Locate the cell with the specified text and output its (x, y) center coordinate. 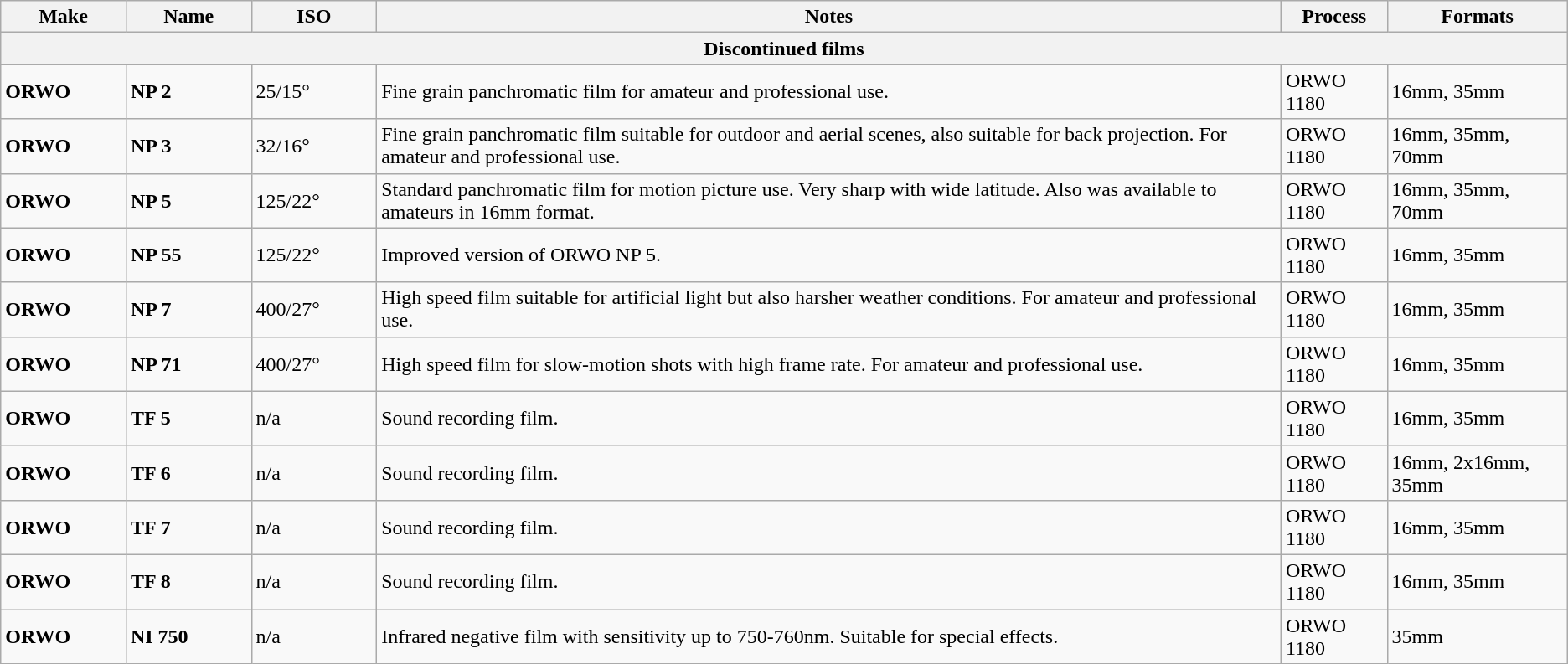
NI 750 (188, 636)
16mm, 2x16mm, 35mm (1478, 472)
35mm (1478, 636)
Fine grain panchromatic film for amateur and professional use. (829, 92)
NP 7 (188, 310)
High speed film for slow-motion shots with high frame rate. For amateur and professional use. (829, 363)
Notes (829, 17)
Fine grain panchromatic film suitable for outdoor and aerial scenes, also suitable for back projection. For amateur and professional use. (829, 146)
TF 7 (188, 528)
NP 71 (188, 363)
NP 5 (188, 201)
NP 3 (188, 146)
Name (188, 17)
NP 2 (188, 92)
ISO (314, 17)
32/16° (314, 146)
Improved version of ORWO NP 5. (829, 255)
25/15° (314, 92)
TF 5 (188, 419)
High speed film suitable for artificial light but also harsher weather conditions. For amateur and professional use. (829, 310)
Infrared negative film with sensitivity up to 750-760nm. Suitable for special effects. (829, 636)
Standard panchromatic film for motion picture use. Very sharp with wide latitude. Also was available to amateurs in 16mm format. (829, 201)
Formats (1478, 17)
NP 55 (188, 255)
Make (64, 17)
TF 8 (188, 581)
TF 6 (188, 472)
Discontinued films (784, 49)
Process (1333, 17)
